Locate the cell with the specified text and output its (x, y) center coordinate. 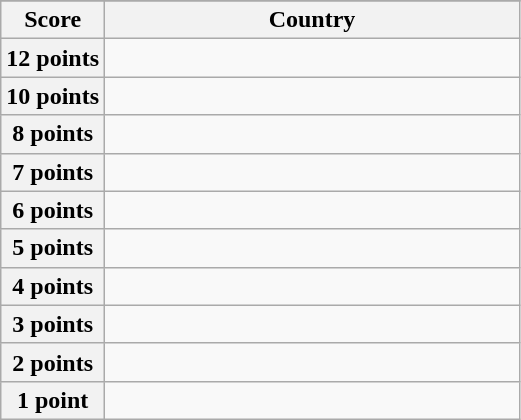
3 points (53, 324)
6 points (53, 210)
8 points (53, 134)
10 points (53, 96)
5 points (53, 248)
1 point (53, 400)
2 points (53, 362)
Score (53, 20)
12 points (53, 58)
4 points (53, 286)
Country (312, 20)
7 points (53, 172)
